Search for the cell housing the specified text and yield its [X, Y] center coordinate. 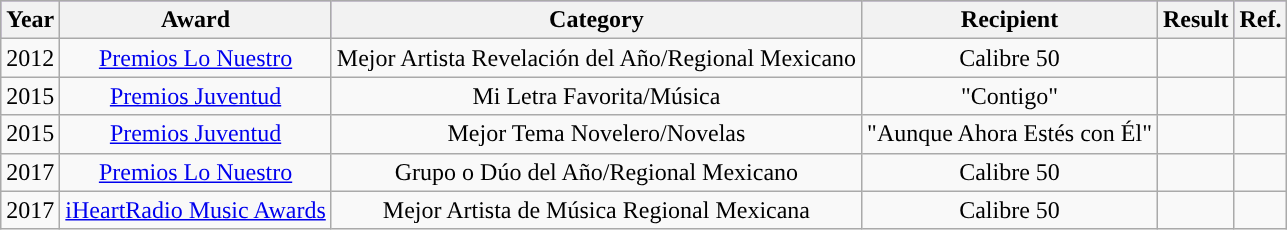
Recipient [1010, 20]
Ref. [1260, 20]
Mi Letra Favorita/Música [596, 96]
Category [596, 20]
Mejor Artista de Música Regional Mexicana [596, 210]
Grupo o Dúo del Año/Regional Mexicano [596, 172]
"Aunque Ahora Estés con Él" [1010, 134]
Award [196, 20]
"Contigo" [1010, 96]
2012 [30, 58]
Mejor Tema Novelero/Novelas [596, 134]
Mejor Artista Revelación del Año/Regional Mexicano [596, 58]
iHeartRadio Music Awards [196, 210]
Result [1196, 20]
Year [30, 20]
